Detect which cell encompasses the target text, then output its [x, y] center coordinate. 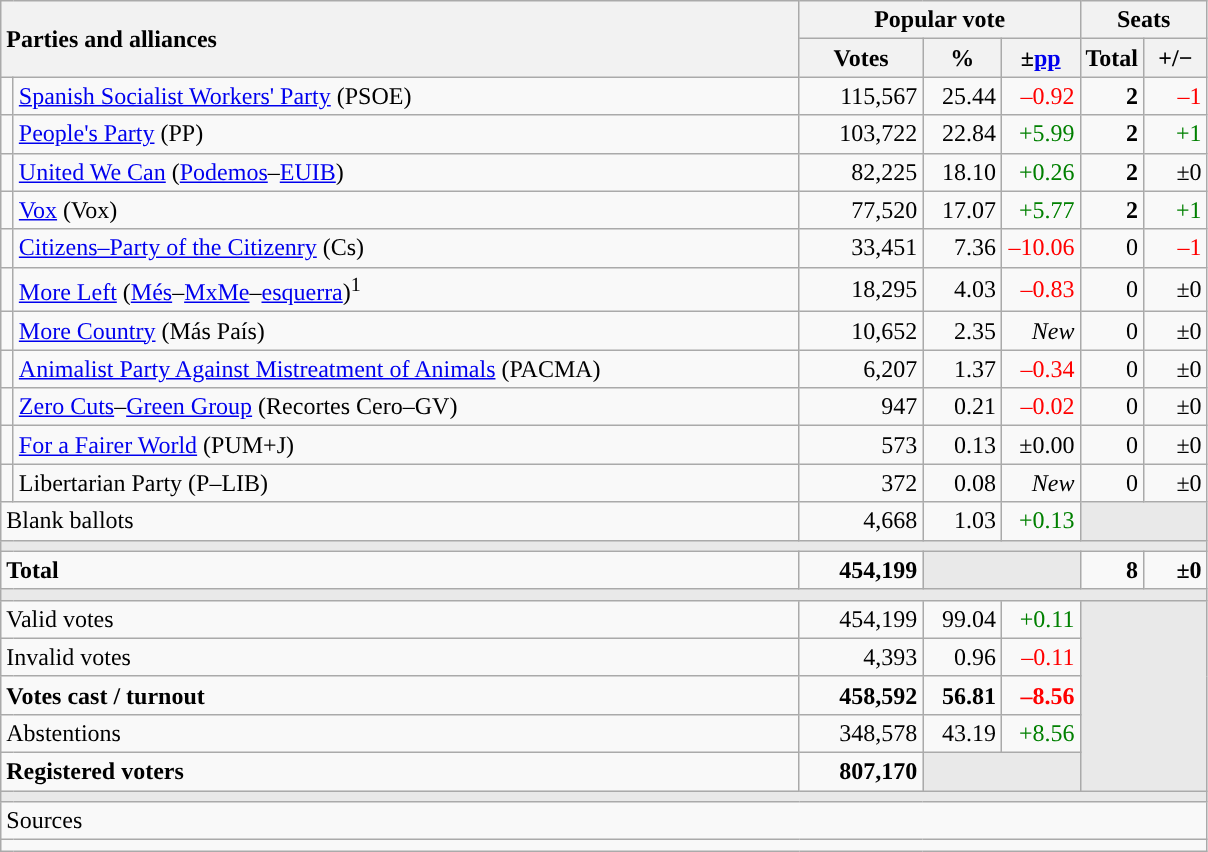
6,207 [861, 369]
458,592 [861, 695]
+0.11 [1040, 619]
Citizens–Party of the Citizenry (Cs) [406, 248]
–0.02 [1040, 407]
103,722 [861, 134]
807,170 [861, 772]
43.19 [962, 733]
82,225 [861, 172]
–0.83 [1040, 290]
0.13 [962, 445]
±0.00 [1040, 445]
1.37 [962, 369]
Invalid votes [400, 657]
1.03 [962, 521]
Sources [604, 821]
Animalist Party Against Mistreatment of Animals (PACMA) [406, 369]
4.03 [962, 290]
–0.34 [1040, 369]
10,652 [861, 331]
–0.11 [1040, 657]
Registered voters [400, 772]
115,567 [861, 96]
–0.92 [1040, 96]
8 [1112, 570]
0.96 [962, 657]
56.81 [962, 695]
4,668 [861, 521]
573 [861, 445]
7.36 [962, 248]
22.84 [962, 134]
–8.56 [1040, 695]
People's Party (PP) [406, 134]
More Country (Más País) [406, 331]
+0.26 [1040, 172]
Parties and alliances [400, 39]
Vox (Vox) [406, 210]
372 [861, 483]
18.10 [962, 172]
For a Fairer World (PUM+J) [406, 445]
Votes cast / turnout [400, 695]
Popular vote [940, 20]
Libertarian Party (P–LIB) [406, 483]
Seats [1144, 20]
77,520 [861, 210]
Valid votes [400, 619]
4,393 [861, 657]
33,451 [861, 248]
Blank ballots [400, 521]
+0.13 [1040, 521]
2.35 [962, 331]
348,578 [861, 733]
Zero Cuts–Green Group (Recortes Cero–GV) [406, 407]
947 [861, 407]
99.04 [962, 619]
25.44 [962, 96]
+5.99 [1040, 134]
0.08 [962, 483]
More Left (Més–MxMe–esquerra)1 [406, 290]
Spanish Socialist Workers' Party (PSOE) [406, 96]
±pp [1040, 58]
+8.56 [1040, 733]
% [962, 58]
–10.06 [1040, 248]
0.21 [962, 407]
Votes [861, 58]
United We Can (Podemos–EUIB) [406, 172]
Abstentions [400, 733]
17.07 [962, 210]
18,295 [861, 290]
+5.77 [1040, 210]
+/− [1176, 58]
